Extract the (X, Y) coordinate from the center of the cell holding the provided text.  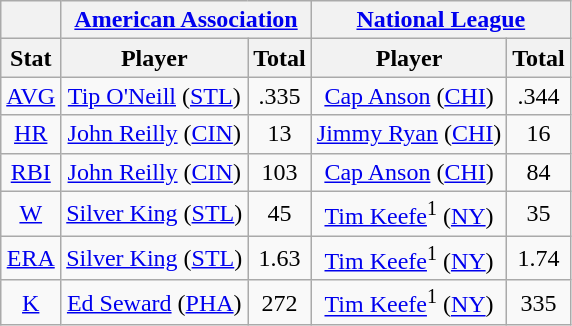
45 (280, 214)
335 (539, 302)
Tip O'Neill (STL) (154, 96)
13 (280, 134)
ERA (31, 258)
Jimmy Ryan (CHI) (408, 134)
K (31, 302)
.335 (280, 96)
1.74 (539, 258)
American Association (186, 20)
Ed Seward (PHA) (154, 302)
272 (280, 302)
AVG (31, 96)
16 (539, 134)
1.63 (280, 258)
HR (31, 134)
103 (280, 172)
.344 (539, 96)
35 (539, 214)
National League (440, 20)
W (31, 214)
RBI (31, 172)
Stat (31, 58)
84 (539, 172)
